Capture the cell that displays the provided text and extract its (X, Y) central coordinate. 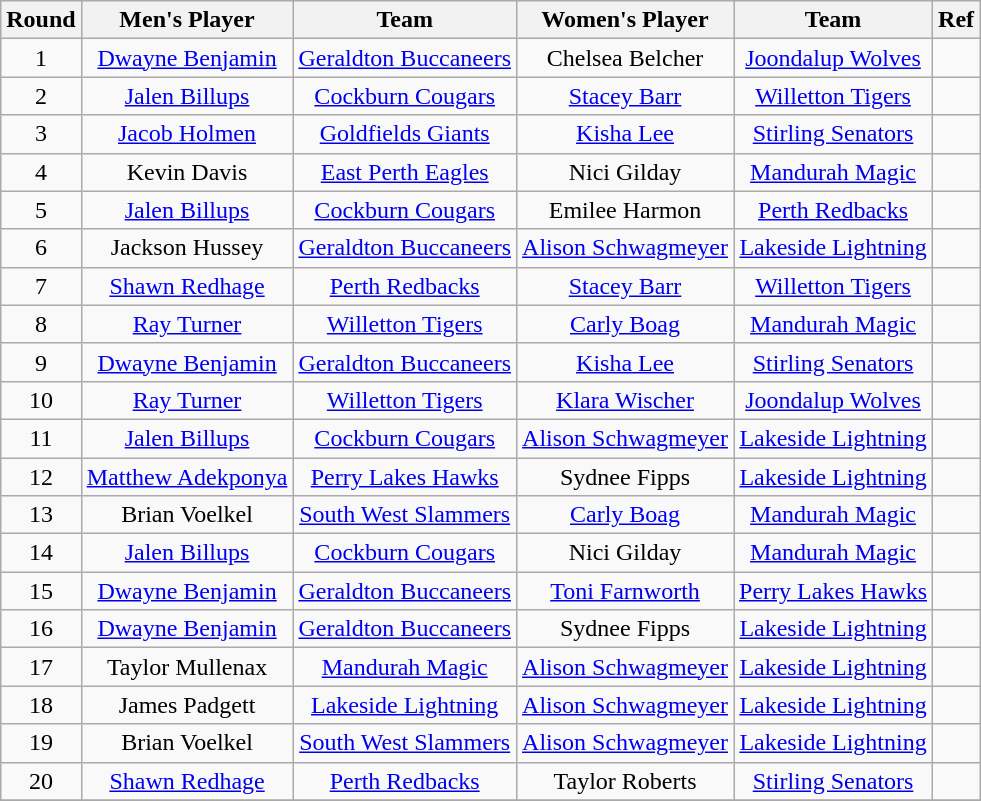
Women's Player (626, 20)
8 (41, 324)
3 (41, 134)
Jacob Holmen (187, 134)
16 (41, 629)
20 (41, 781)
11 (41, 438)
1 (41, 58)
13 (41, 515)
18 (41, 705)
5 (41, 210)
7 (41, 286)
2 (41, 96)
Toni Farnworth (626, 591)
East Perth Eagles (405, 172)
Goldfields Giants (405, 134)
Chelsea Belcher (626, 58)
10 (41, 400)
Klara Wischer (626, 400)
Round (41, 20)
Taylor Roberts (626, 781)
Kevin Davis (187, 172)
James Padgett (187, 705)
14 (41, 553)
6 (41, 248)
Jackson Hussey (187, 248)
9 (41, 362)
Men's Player (187, 20)
12 (41, 477)
15 (41, 591)
Matthew Adekponya (187, 477)
19 (41, 743)
Emilee Harmon (626, 210)
Taylor Mullenax (187, 667)
4 (41, 172)
17 (41, 667)
Ref (956, 20)
